Extract the (x, y) coordinate from the center of the cell holding the provided text.  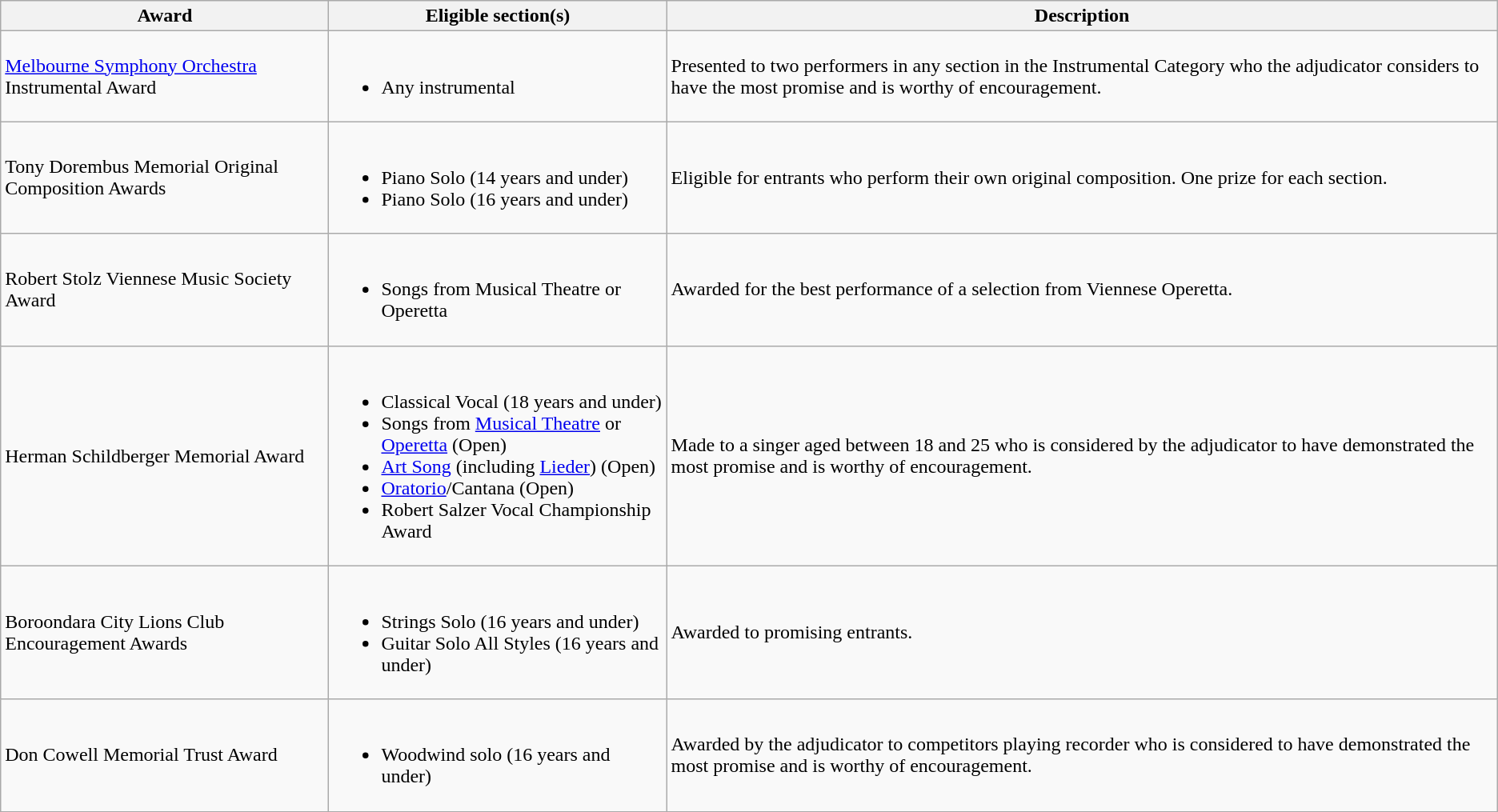
Boroondara City Lions Club Encouragement Awards (165, 632)
Melbourne Symphony Orchestra Instrumental Award (165, 77)
Made to a singer aged between 18 and 25 who is considered by the adjudicator to have demonstrated the most promise and is worthy of encouragement. (1082, 456)
Award (165, 16)
Songs from Musical Theatre or Operetta (498, 290)
Description (1082, 16)
Don Cowell Memorial Trust Award (165, 755)
Eligible for entrants who perform their own original composition. One prize for each section. (1082, 178)
Piano Solo (14 years and under)Piano Solo (16 years and under) (498, 178)
Strings Solo (16 years and under)Guitar Solo All Styles (16 years and under) (498, 632)
Herman Schildberger Memorial Award (165, 456)
Tony Dorembus Memorial Original Composition Awards (165, 178)
Any instrumental (498, 77)
Eligible section(s) (498, 16)
Awarded to promising entrants. (1082, 632)
Awarded by the adjudicator to competitors playing recorder who is considered to have demonstrated the most promise and is worthy of encouragement. (1082, 755)
Woodwind solo (16 years and under) (498, 755)
Robert Stolz Viennese Music Society Award (165, 290)
Awarded for the best performance of a selection from Viennese Operetta. (1082, 290)
